Determine the [X, Y] coordinate at the center of the cell enclosing the given text.  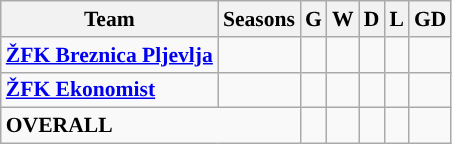
OVERALL [150, 126]
GD [430, 19]
W [343, 19]
G [314, 19]
Seasons [259, 19]
L [396, 19]
D [372, 19]
Team [110, 19]
ŽFK Ekonomist [110, 90]
ŽFK Breznica Pljevlja [110, 55]
